For the text-containing cell, return its midpoint in [x, y] coordinate format. 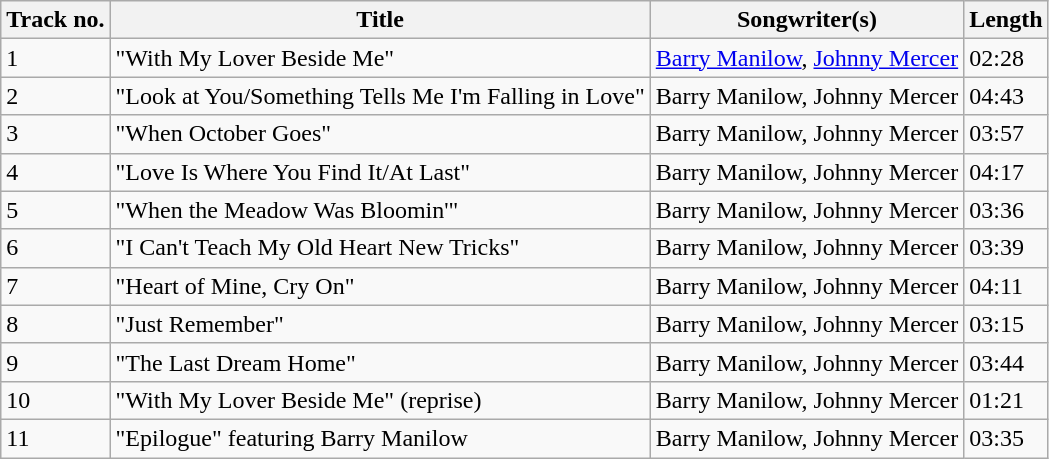
9 [56, 362]
10 [56, 400]
01:21 [1006, 400]
03:36 [1006, 210]
"Just Remember" [380, 324]
04:11 [1006, 286]
"I Can't Teach My Old Heart New Tricks" [380, 248]
03:35 [1006, 438]
Songwriter(s) [806, 20]
04:43 [1006, 96]
6 [56, 248]
02:28 [1006, 58]
04:17 [1006, 172]
4 [56, 172]
3 [56, 134]
8 [56, 324]
03:15 [1006, 324]
03:39 [1006, 248]
"Look at You/Something Tells Me I'm Falling in Love" [380, 96]
"When the Meadow Was Bloomin'" [380, 210]
11 [56, 438]
"Epilogue" featuring Barry Manilow [380, 438]
03:57 [1006, 134]
03:44 [1006, 362]
"With My Lover Beside Me" [380, 58]
"The Last Dream Home" [380, 362]
5 [56, 210]
"With My Lover Beside Me" (reprise) [380, 400]
1 [56, 58]
Track no. [56, 20]
7 [56, 286]
Title [380, 20]
"When October Goes" [380, 134]
"Heart of Mine, Cry On" [380, 286]
2 [56, 96]
"Love Is Where You Find It/At Last" [380, 172]
Length [1006, 20]
